Provide the (X, Y) coordinate of the cell's center where the given text is located.  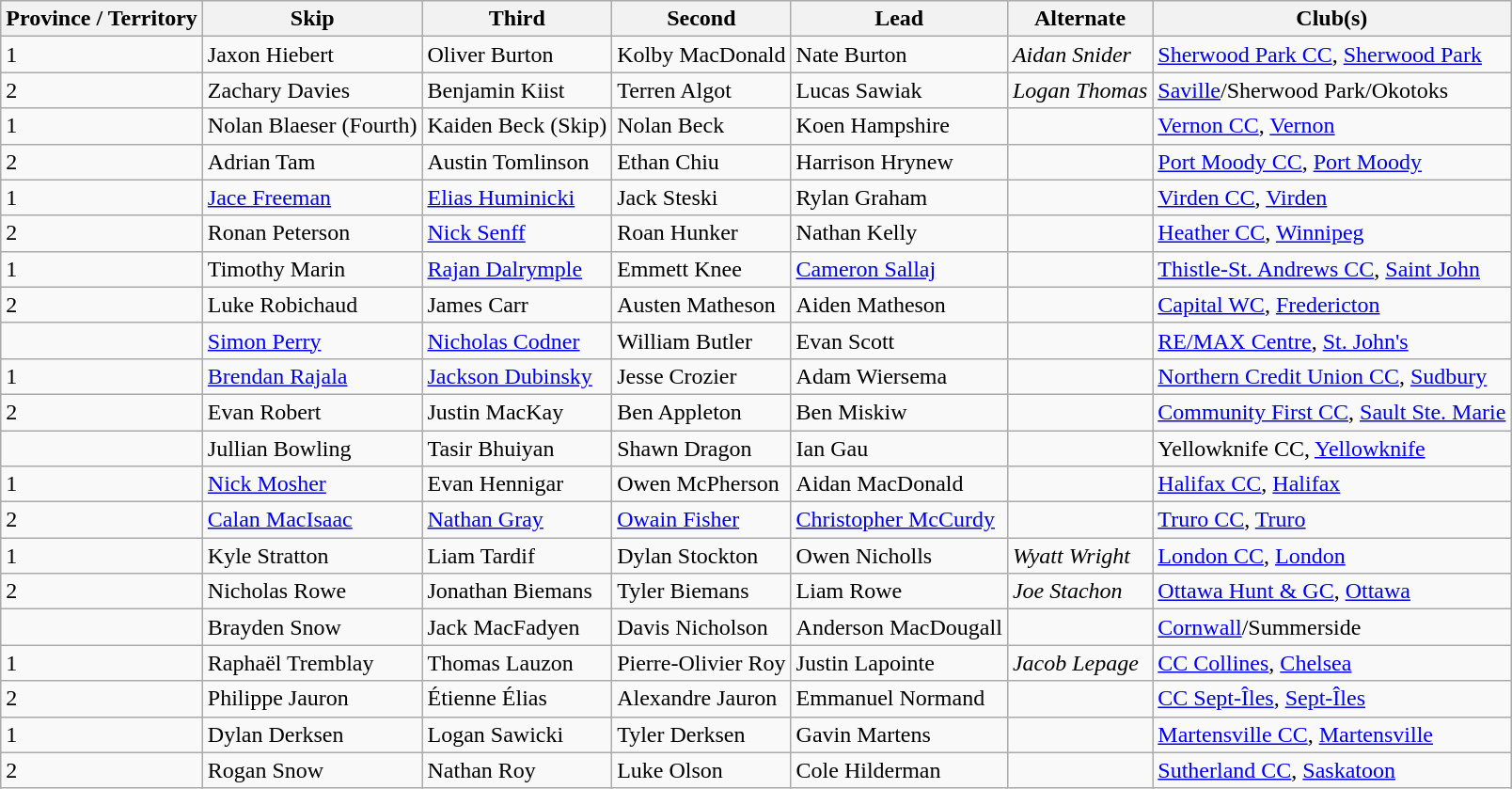
Simon Perry (312, 340)
Nicholas Rowe (312, 592)
Halifax CC, Halifax (1331, 484)
Evan Scott (899, 340)
London CC, London (1331, 556)
Justin MacKay (517, 412)
Logan Thomas (1079, 90)
RE/MAX Centre, St. John's (1331, 340)
Club(s) (1331, 19)
Justin Lapointe (899, 663)
Virden CC, Virden (1331, 197)
Ben Miskiw (899, 412)
Logan Sawicki (517, 734)
Northern Credit Union CC, Sudbury (1331, 376)
Owain Fisher (701, 520)
Sutherland CC, Saskatoon (1331, 770)
CC Sept-Îles, Sept-Îles (1331, 699)
Rajan Dalrymple (517, 269)
Aiden Matheson (899, 305)
Aidan Snider (1079, 55)
Truro CC, Truro (1331, 520)
Third (517, 19)
Jace Freeman (312, 197)
Tyler Biemans (701, 592)
Community First CC, Sault Ste. Marie (1331, 412)
Liam Rowe (899, 592)
Province / Territory (102, 19)
Raphaël Tremblay (312, 663)
Harrison Hrynew (899, 162)
Kolby MacDonald (701, 55)
Nolan Blaeser (Fourth) (312, 126)
Aidan MacDonald (899, 484)
Joe Stachon (1079, 592)
Nicholas Codner (517, 340)
Nick Senff (517, 233)
Skip (312, 19)
Heather CC, Winnipeg (1331, 233)
Emmett Knee (701, 269)
Jaxon Hiebert (312, 55)
Austen Matheson (701, 305)
Jesse Crozier (701, 376)
Saville/Sherwood Park/Okotoks (1331, 90)
Cole Hilderman (899, 770)
Second (701, 19)
Jack Steski (701, 197)
Adrian Tam (312, 162)
Thomas Lauzon (517, 663)
Luke Olson (701, 770)
Alexandre Jauron (701, 699)
Jack MacFadyen (517, 627)
Tasir Bhuiyan (517, 449)
Shawn Dragon (701, 449)
Evan Hennigar (517, 484)
Brendan Rajala (312, 376)
Ben Appleton (701, 412)
Rylan Graham (899, 197)
William Butler (701, 340)
Vernon CC, Vernon (1331, 126)
Gavin Martens (899, 734)
Owen Nicholls (899, 556)
Tyler Derksen (701, 734)
Ronan Peterson (312, 233)
Cornwall/Summerside (1331, 627)
CC Collines, Chelsea (1331, 663)
Terren Algot (701, 90)
Anderson MacDougall (899, 627)
Evan Robert (312, 412)
Nathan Gray (517, 520)
Martensville CC, Martensville (1331, 734)
Ottawa Hunt & GC, Ottawa (1331, 592)
Rogan Snow (312, 770)
Ethan Chiu (701, 162)
James Carr (517, 305)
Austin Tomlinson (517, 162)
Jackson Dubinsky (517, 376)
Calan MacIsaac (312, 520)
Zachary Davies (312, 90)
Luke Robichaud (312, 305)
Jullian Bowling (312, 449)
Nick Mosher (312, 484)
Brayden Snow (312, 627)
Benjamin Kiist (517, 90)
Timothy Marin (312, 269)
Koen Hampshire (899, 126)
Philippe Jauron (312, 699)
Nolan Beck (701, 126)
Kyle Stratton (312, 556)
Adam Wiersema (899, 376)
Dylan Derksen (312, 734)
Étienne Élias (517, 699)
Sherwood Park CC, Sherwood Park (1331, 55)
Nathan Roy (517, 770)
Lucas Sawiak (899, 90)
Kaiden Beck (Skip) (517, 126)
Nathan Kelly (899, 233)
Thistle-St. Andrews CC, Saint John (1331, 269)
Dylan Stockton (701, 556)
Cameron Sallaj (899, 269)
Pierre-Olivier Roy (701, 663)
Jonathan Biemans (517, 592)
Davis Nicholson (701, 627)
Port Moody CC, Port Moody (1331, 162)
Jacob Lepage (1079, 663)
Owen McPherson (701, 484)
Ian Gau (899, 449)
Oliver Burton (517, 55)
Alternate (1079, 19)
Emmanuel Normand (899, 699)
Lead (899, 19)
Christopher McCurdy (899, 520)
Elias Huminicki (517, 197)
Yellowknife CC, Yellowknife (1331, 449)
Nate Burton (899, 55)
Wyatt Wright (1079, 556)
Capital WC, Fredericton (1331, 305)
Liam Tardif (517, 556)
Roan Hunker (701, 233)
